From the cell containing the given text, extract its center point as (X, Y) coordinate. 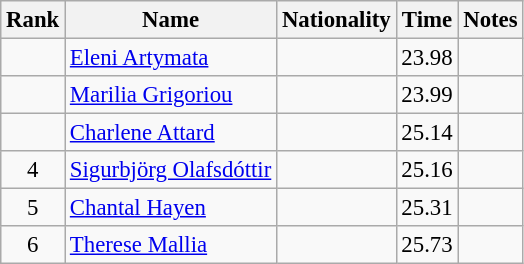
4 (33, 170)
Time (427, 20)
Chantal Hayen (171, 208)
Notes (490, 20)
Sigurbjörg Olafsdóttir (171, 170)
25.73 (427, 245)
25.16 (427, 170)
Eleni Artymata (171, 58)
Therese Mallia (171, 245)
25.31 (427, 208)
5 (33, 208)
Marilia Grigoriou (171, 95)
Nationality (336, 20)
25.14 (427, 133)
Charlene Attard (171, 133)
Name (171, 20)
23.99 (427, 95)
6 (33, 245)
Rank (33, 20)
23.98 (427, 58)
